Output the [X, Y] coordinate of the center of the cell containing the given text.  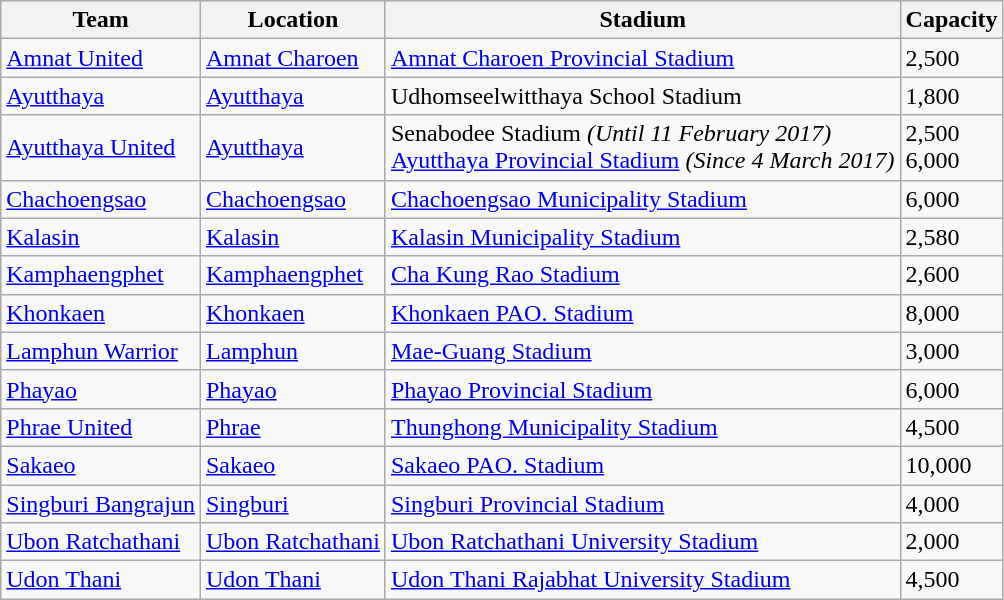
Team [101, 20]
Amnat Charoen Provincial Stadium [642, 58]
10,000 [952, 465]
2,580 [952, 237]
1,800 [952, 96]
Thunghong Municipality Stadium [642, 427]
Lamphun Warrior [101, 351]
Udon Thani Rajabhat University Stadium [642, 580]
3,000 [952, 351]
Mae-Guang Stadium [642, 351]
Kalasin Municipality Stadium [642, 237]
Capacity [952, 20]
Phrae United [101, 427]
Amnat United [101, 58]
Ubon Ratchathani University Stadium [642, 542]
Singburi Provincial Stadium [642, 503]
Lamphun [292, 351]
2,600 [952, 275]
Ayutthaya United [101, 148]
Location [292, 20]
Phrae [292, 427]
2,5006,000 [952, 148]
Khonkaen PAO. Stadium [642, 313]
Sakaeo PAO. Stadium [642, 465]
Singburi [292, 503]
Chachoengsao Municipality Stadium [642, 199]
8,000 [952, 313]
Phayao Provincial Stadium [642, 389]
Singburi Bangrajun [101, 503]
Amnat Charoen [292, 58]
2,000 [952, 542]
Stadium [642, 20]
Udhomseelwitthaya School Stadium [642, 96]
4,000 [952, 503]
Cha Kung Rao Stadium [642, 275]
2,500 [952, 58]
Senabodee Stadium (Until 11 February 2017)Ayutthaya Provincial Stadium (Since 4 March 2017) [642, 148]
